Detect which cell encompasses the target text, then output its (x, y) center coordinate. 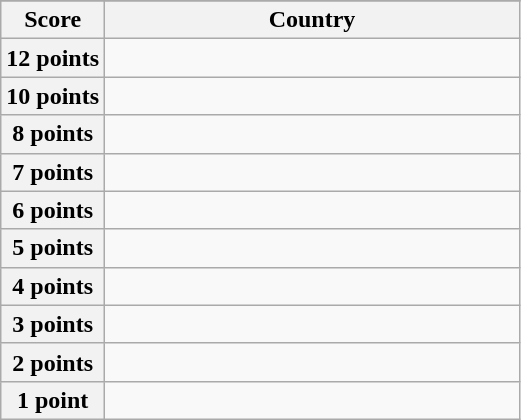
6 points (53, 210)
2 points (53, 362)
5 points (53, 248)
4 points (53, 286)
3 points (53, 324)
1 point (53, 400)
Score (53, 20)
12 points (53, 58)
Country (312, 20)
8 points (53, 134)
10 points (53, 96)
7 points (53, 172)
